Detect which cell encompasses the target text, then output its (X, Y) center coordinate. 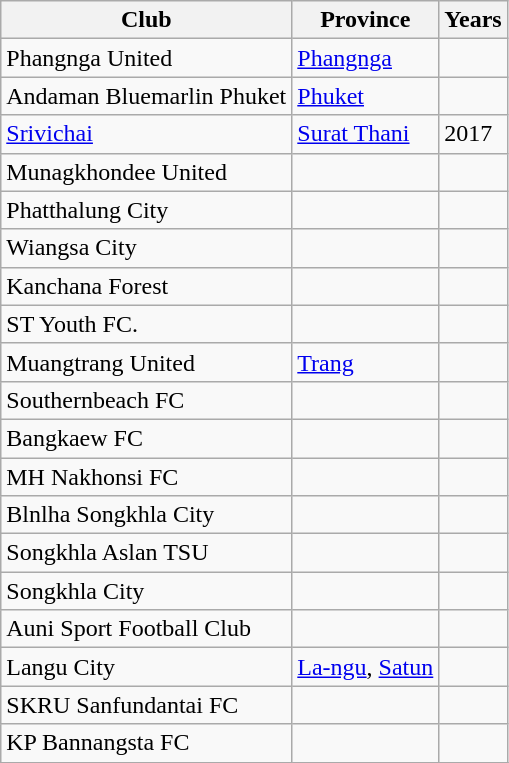
La-ngu, Satun (366, 667)
MH Nakhonsi FC (146, 477)
Muangtrang United (146, 362)
2017 (473, 134)
Southernbeach FC (146, 400)
Club (146, 20)
Auni Sport Football Club (146, 629)
Years (473, 20)
Munagkhondee United (146, 172)
Province (366, 20)
Kanchana Forest (146, 286)
Phatthalung City (146, 210)
Surat Thani (366, 134)
Bangkaew FC (146, 438)
ST Youth FC. (146, 324)
SKRU Sanfundantai FC (146, 705)
Langu City (146, 667)
Srivichai (146, 134)
Phangnga United (146, 58)
Phuket (366, 96)
KP Bannangsta FC (146, 743)
Songkhla City (146, 591)
Phangnga (366, 58)
Andaman Bluemarlin Phuket (146, 96)
Trang (366, 362)
Songkhla Aslan TSU (146, 553)
Wiangsa City (146, 248)
Blnlha Songkhla City (146, 515)
